Output the (X, Y) coordinate of the center of the cell containing the given text.  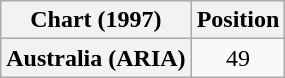
Australia (ARIA) (96, 58)
49 (238, 58)
Position (238, 20)
Chart (1997) (96, 20)
